Identify which cell holds the provided text, then report its [x, y] central coordinate. 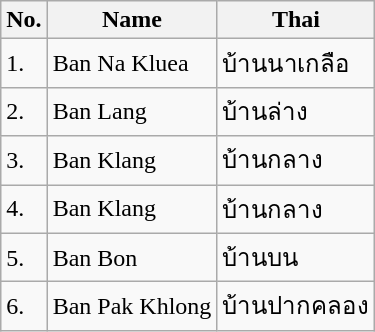
3. [24, 160]
บ้านล่าง [296, 112]
บ้านบน [296, 258]
5. [24, 258]
Ban Lang [132, 112]
Ban Bon [132, 258]
บ้านปากคลอง [296, 306]
4. [24, 208]
Thai [296, 20]
6. [24, 306]
1. [24, 64]
Ban Pak Khlong [132, 306]
Name [132, 20]
2. [24, 112]
Ban Na Kluea [132, 64]
No. [24, 20]
บ้านนาเกลือ [296, 64]
